Output the [X, Y] coordinate of the center of the cell containing the given text.  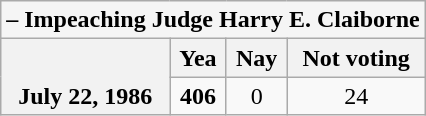
Nay [256, 58]
– Impeaching Judge Harry E. Claiborne [213, 20]
0 [256, 96]
July 22, 1986 [86, 77]
406 [198, 96]
Yea [198, 58]
24 [356, 96]
Not voting [356, 58]
